Provide the (X, Y) coordinate of the cell's center where the given text is located.  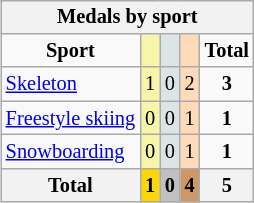
5 (227, 185)
Medals by sport (128, 17)
3 (227, 84)
Freestyle skiing (70, 118)
Skeleton (70, 84)
2 (190, 84)
Snowboarding (70, 152)
4 (190, 185)
Sport (70, 51)
